Scan for the cell matching the given text and deliver its [X, Y] coordinate at center. 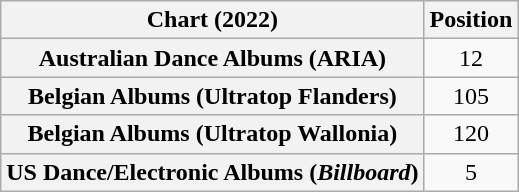
105 [471, 96]
Belgian Albums (Ultratop Wallonia) [212, 134]
5 [471, 172]
120 [471, 134]
US Dance/Electronic Albums (Billboard) [212, 172]
Belgian Albums (Ultratop Flanders) [212, 96]
Position [471, 20]
12 [471, 58]
Chart (2022) [212, 20]
Australian Dance Albums (ARIA) [212, 58]
